Return [X, Y] of the center of cell containing provided text 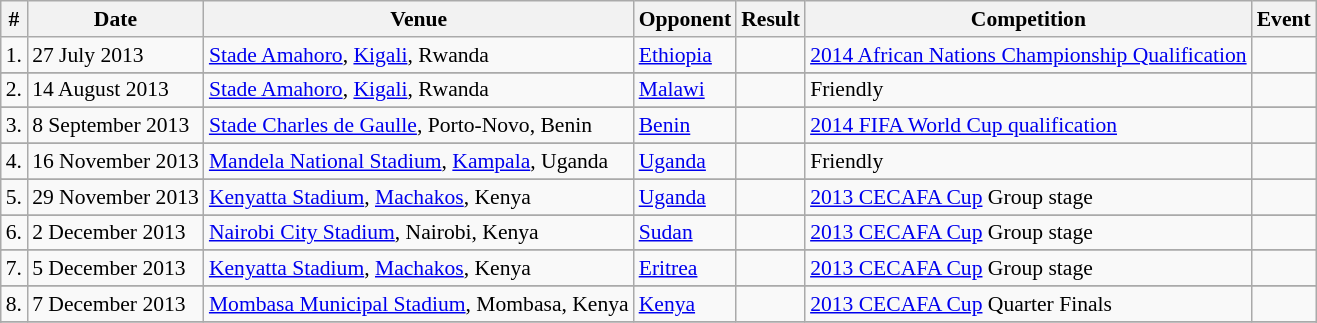
3. [14, 126]
Result [770, 19]
2014 African Nations Championship Qualification [1028, 55]
8 September 2013 [116, 126]
Opponent [686, 19]
16 November 2013 [116, 162]
Mandela National Stadium, Kampala, Uganda [419, 162]
5. [14, 197]
1. [14, 55]
Ethiopia [686, 55]
Event [1284, 19]
Nairobi City Stadium, Nairobi, Kenya [419, 233]
Mombasa Municipal Stadium, Mombasa, Kenya [419, 304]
6. [14, 233]
29 November 2013 [116, 197]
Kenya [686, 304]
5 December 2013 [116, 269]
Malawi [686, 90]
Sudan [686, 233]
8. [14, 304]
2013 CECAFA Cup Quarter Finals [1028, 304]
7 December 2013 [116, 304]
Eritrea [686, 269]
Competition [1028, 19]
2014 FIFA World Cup qualification [1028, 126]
Venue [419, 19]
2. [14, 90]
Benin [686, 126]
Stade Charles de Gaulle, Porto-Novo, Benin [419, 126]
14 August 2013 [116, 90]
4. [14, 162]
# [14, 19]
2 December 2013 [116, 233]
7. [14, 269]
Date [116, 19]
27 July 2013 [116, 55]
